Extract the [X, Y] coordinate from the center of the cell holding the provided text.  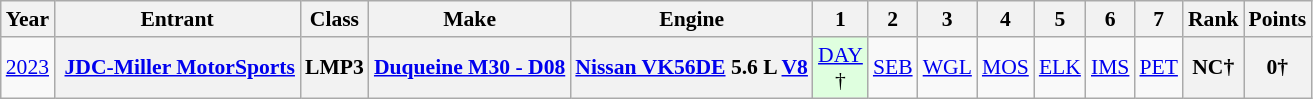
Nissan VK56DE 5.6 L V8 [692, 68]
Engine [692, 19]
DAY† [840, 68]
SEB [893, 68]
4 [1006, 19]
Entrant [177, 19]
3 [948, 19]
NC† [1214, 68]
LMP3 [334, 68]
2 [893, 19]
Rank [1214, 19]
7 [1158, 19]
MOS [1006, 68]
0† [1278, 68]
WGL [948, 68]
5 [1060, 19]
2023 [28, 68]
PET [1158, 68]
Duqueine M30 - D08 [470, 68]
Make [470, 19]
Year [28, 19]
6 [1110, 19]
JDC-Miller MotorSports [177, 68]
Class [334, 19]
ELK [1060, 68]
Points [1278, 19]
1 [840, 19]
IMS [1110, 68]
